For the text-containing cell, return its midpoint in (X, Y) coordinate format. 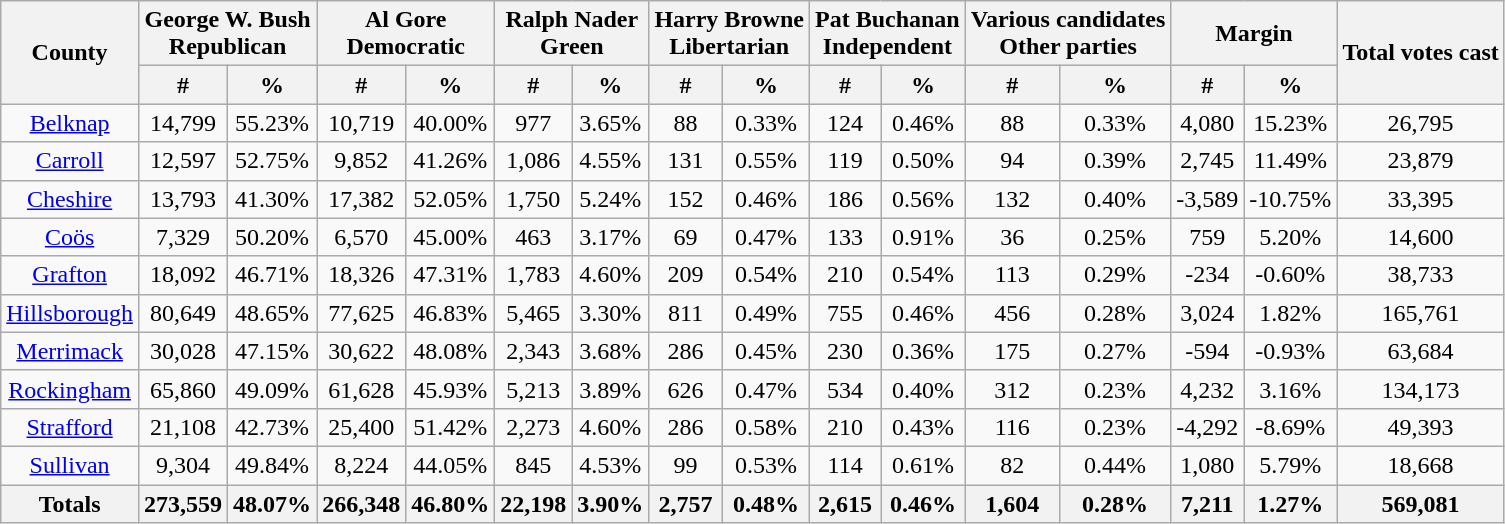
Cheshire (70, 199)
30,028 (182, 351)
7,211 (1208, 503)
42.73% (272, 427)
13,793 (182, 199)
3.30% (610, 313)
-4,292 (1208, 427)
47.15% (272, 351)
25,400 (362, 427)
5.79% (1290, 465)
1,086 (534, 161)
845 (534, 465)
52.75% (272, 161)
Total votes cast (1421, 52)
534 (844, 389)
50.20% (272, 237)
3,024 (1208, 313)
36 (1012, 237)
51.42% (450, 427)
5.24% (610, 199)
77,625 (362, 313)
18,092 (182, 275)
46.83% (450, 313)
40.00% (450, 123)
230 (844, 351)
18,668 (1421, 465)
4.55% (610, 161)
Harry BrowneLibertarian (730, 34)
0.61% (923, 465)
1,783 (534, 275)
2,757 (686, 503)
273,559 (182, 503)
0.36% (923, 351)
Ralph NaderGreen (572, 34)
3.90% (610, 503)
Coös (70, 237)
119 (844, 161)
0.91% (923, 237)
456 (1012, 313)
175 (1012, 351)
0.44% (1114, 465)
Sullivan (70, 465)
12,597 (182, 161)
33,395 (1421, 199)
6,570 (362, 237)
Pat BuchananIndependent (887, 34)
114 (844, 465)
10,719 (362, 123)
2,745 (1208, 161)
4,080 (1208, 123)
266,348 (362, 503)
0.55% (766, 161)
Rockingham (70, 389)
626 (686, 389)
Al GoreDemocratic (406, 34)
116 (1012, 427)
165,761 (1421, 313)
46.80% (450, 503)
5.20% (1290, 237)
9,852 (362, 161)
755 (844, 313)
0.25% (1114, 237)
133 (844, 237)
-0.60% (1290, 275)
82 (1012, 465)
4.53% (610, 465)
3.65% (610, 123)
Strafford (70, 427)
94 (1012, 161)
38,733 (1421, 275)
Totals (70, 503)
134,173 (1421, 389)
Belknap (70, 123)
8,224 (362, 465)
99 (686, 465)
49.09% (272, 389)
15.23% (1290, 123)
Grafton (70, 275)
811 (686, 313)
1,080 (1208, 465)
0.48% (766, 503)
Merrimack (70, 351)
0.53% (766, 465)
5,213 (534, 389)
463 (534, 237)
30,622 (362, 351)
26,795 (1421, 123)
61,628 (362, 389)
7,329 (182, 237)
3.89% (610, 389)
1.82% (1290, 313)
0.29% (1114, 275)
69 (686, 237)
0.45% (766, 351)
14,799 (182, 123)
52.05% (450, 199)
759 (1208, 237)
45.93% (450, 389)
21,108 (182, 427)
0.49% (766, 313)
-234 (1208, 275)
0.58% (766, 427)
186 (844, 199)
1,604 (1012, 503)
49,393 (1421, 427)
113 (1012, 275)
48.08% (450, 351)
152 (686, 199)
Hillsborough (70, 313)
209 (686, 275)
48.07% (272, 503)
Margin (1254, 34)
Various candidatesOther parties (1068, 34)
44.05% (450, 465)
-10.75% (1290, 199)
3.16% (1290, 389)
80,649 (182, 313)
131 (686, 161)
3.68% (610, 351)
2,343 (534, 351)
132 (1012, 199)
0.50% (923, 161)
5,465 (534, 313)
14,600 (1421, 237)
41.30% (272, 199)
-8.69% (1290, 427)
1.27% (1290, 503)
-594 (1208, 351)
0.39% (1114, 161)
0.27% (1114, 351)
569,081 (1421, 503)
0.56% (923, 199)
47.31% (450, 275)
-3,589 (1208, 199)
4,232 (1208, 389)
17,382 (362, 199)
977 (534, 123)
22,198 (534, 503)
55.23% (272, 123)
Carroll (70, 161)
18,326 (362, 275)
45.00% (450, 237)
-0.93% (1290, 351)
0.43% (923, 427)
2,615 (844, 503)
49.84% (272, 465)
11.49% (1290, 161)
23,879 (1421, 161)
46.71% (272, 275)
63,684 (1421, 351)
County (70, 52)
65,860 (182, 389)
41.26% (450, 161)
1,750 (534, 199)
George W. BushRepublican (227, 34)
312 (1012, 389)
124 (844, 123)
48.65% (272, 313)
2,273 (534, 427)
3.17% (610, 237)
9,304 (182, 465)
